Return [X, Y] of the center of cell containing provided text 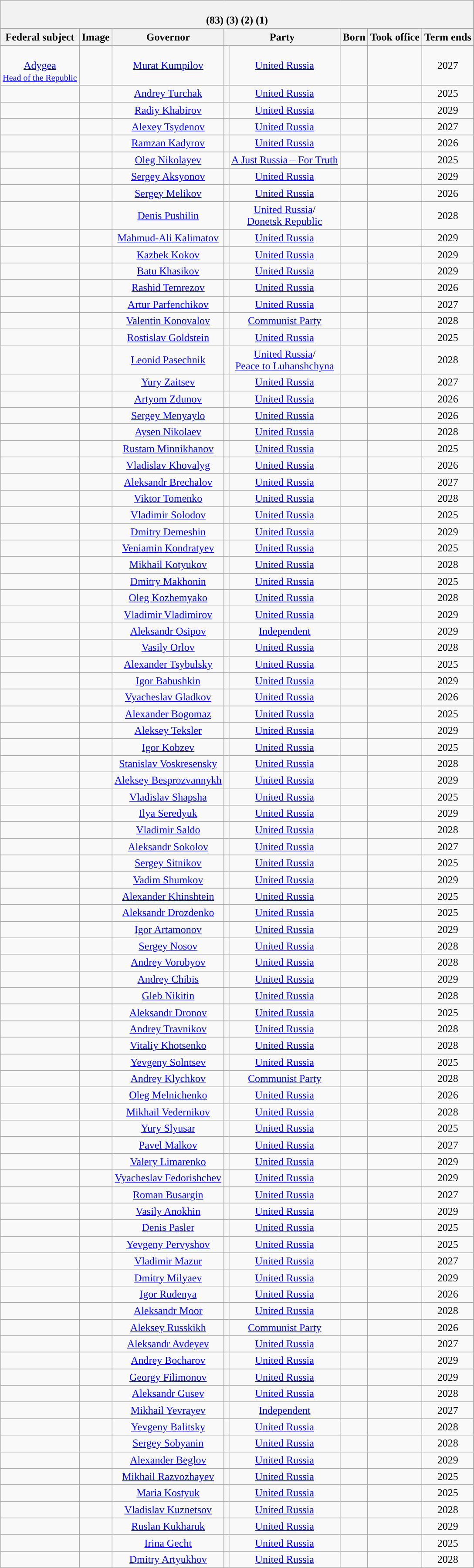
Yevgeny Balitsky [168, 1427]
Vladislav Shapsha [168, 797]
Andrey Turchak [168, 94]
Governor [168, 37]
Alexander Khinshtein [168, 896]
Roman Busargin [168, 1195]
Dmitry Milyaev [168, 1277]
Batu Khasikov [168, 271]
Rashid Temrezov [168, 288]
Sergey Sobyanin [168, 1443]
Dmitry Demeshin [168, 532]
Irina Gecht [168, 1543]
United Russia/Donetsk Republic [284, 215]
Aleksandr Drozdenko [168, 913]
Dmitry Makhonin [168, 581]
Vladimir Saldo [168, 830]
Valentin Konovalov [168, 321]
Mikhail Vedernikov [168, 1112]
Kazbek Kokov [168, 255]
Artyom Zdunov [168, 399]
Leonid Pasechnik [168, 360]
Vladimir Mazur [168, 1261]
Ilya Seredyuk [168, 814]
Pavel Malkov [168, 1145]
Viktor Tomenko [168, 498]
Federal subject [40, 37]
Alexander Beglov [168, 1460]
Term ends [448, 37]
Igor Kobzev [168, 747]
Vyacheslav Gladkov [168, 697]
Andrey Bocharov [168, 1361]
Ramzan Kadyrov [168, 143]
Aleksey Teksler [168, 730]
Dmitry Artyukhov [168, 1559]
Andrey Vorobyov [168, 963]
Vladimir Solodov [168, 515]
Vyacheslav Fedorishchev [168, 1178]
Maria Kostyuk [168, 1493]
Murat Kumpilov [168, 65]
Radiy Khabirov [168, 110]
Mikhail Yevrayev [168, 1410]
Rustam Minnikhanov [168, 449]
Rostislav Goldstein [168, 338]
Took office [395, 37]
Ruslan Kukharuk [168, 1526]
Oleg Kozhemyako [168, 598]
Andrey Chibis [168, 979]
Igor Rudenya [168, 1294]
Aleksandr Gusev [168, 1394]
Born [354, 37]
Mikhail Razvozhayev [168, 1477]
Aleksandr Moor [168, 1311]
(83) (3) (2) (1) [237, 15]
Yury Zaitsev [168, 382]
Denis Pasler [168, 1228]
Image [96, 37]
United Russia/Peace to Luhanshchyna [284, 360]
Sergey Nosov [168, 946]
Alexey Tsydenov [168, 127]
Vladimir Vladimirov [168, 615]
Sergey Aksyonov [168, 176]
Veniamin Kondratyev [168, 548]
Igor Artamonov [168, 929]
Alexander Tsybulsky [168, 664]
Yevgeny Pervyshov [168, 1244]
Valery Limarenko [168, 1162]
Mikhail Kotyukov [168, 565]
AdygeaHead of the Republic [40, 65]
Vladislav Khovalyg [168, 465]
Artur Parfenchikov [168, 304]
Georgy Filimonov [168, 1377]
Aleksandr Brechalov [168, 482]
Yevgeny Solntsev [168, 1062]
Sergey Menyaylo [168, 416]
Yury Slyusar [168, 1129]
Aleksandr Dronov [168, 1012]
Igor Babushkin [168, 681]
Oleg Nikolayev [168, 160]
Alexander Bogomaz [168, 714]
Vladislav Kuznetsov [168, 1510]
Gleb Nikitin [168, 996]
Andrey Klychkov [168, 1079]
Aleksandr Avdeyev [168, 1344]
Aleksey Besprozvannykh [168, 780]
Andrey Travnikov [168, 1029]
Party [282, 37]
Aleksandr Osipov [168, 631]
Aleksandr Sokolov [168, 847]
Vasily Anokhin [168, 1211]
Denis Pushilin [168, 215]
Sergey Melikov [168, 193]
Stanislav Voskresensky [168, 764]
Vasily Orlov [168, 648]
A Just Russia – For Truth [284, 160]
Vadim Shumkov [168, 880]
Aysen Nikolaev [168, 432]
Sergey Sitnikov [168, 863]
Mahmud-Ali Kalimatov [168, 238]
Vitaliy Khotsenko [168, 1045]
Aleksey Russkikh [168, 1327]
Oleg Melnichenko [168, 1095]
